Capture the cell that displays the provided text and extract its [x, y] central coordinate. 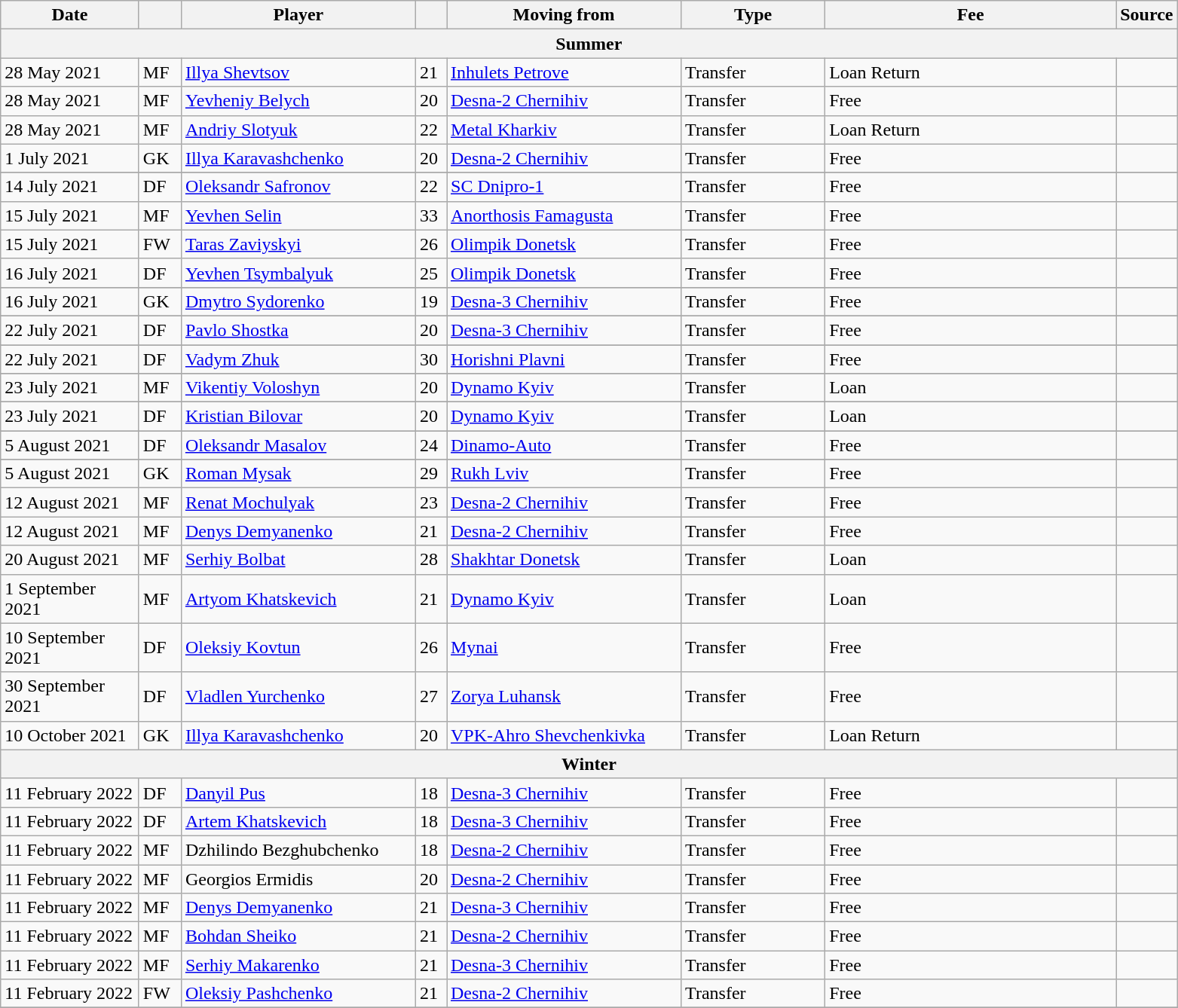
Winter [589, 764]
Oleksiy Kovtun [298, 648]
33 [431, 215]
30 September 2021 [70, 696]
Horishni Plavni [564, 359]
Illya Shevtsov [298, 72]
Type [754, 15]
14 July 2021 [70, 187]
27 [431, 696]
Moving from [564, 15]
Serhiy Makarenko [298, 965]
30 [431, 359]
Dmytro Sydorenko [298, 301]
Date [70, 15]
Yevhen Selin [298, 215]
Mynai [564, 648]
28 [431, 560]
25 [431, 273]
Source [1147, 15]
Dinamo-Auto [564, 445]
Vikentiy Voloshyn [298, 388]
Oleksandr Masalov [298, 445]
Andriy Slotyuk [298, 130]
24 [431, 445]
Taras Zaviyskyi [298, 244]
Pavlo Shostka [298, 330]
VPK-Ahro Shevchenkivka [564, 735]
10 October 2021 [70, 735]
SC Dnipro-1 [564, 187]
Renat Mochulyak [298, 502]
Shakhtar Donetsk [564, 560]
Yevheniy Belych [298, 101]
Yevhen Tsymbalyuk [298, 273]
Roman Mysak [298, 474]
Vadym Zhuk [298, 359]
19 [431, 301]
Metal Kharkiv [564, 130]
Fee [971, 15]
Oleksandr Safronov [298, 187]
Anorthosis Famagusta [564, 215]
Rukh Lviv [564, 474]
1 September 2021 [70, 598]
Summer [589, 44]
Bohdan Sheiko [298, 936]
20 August 2021 [70, 560]
Kristian Bilovar [298, 417]
Oleksiy Pashchenko [298, 994]
Dzhilindo Bezghubchenko [298, 850]
Artem Khatskevich [298, 821]
Zorya Luhansk [564, 696]
23 [431, 502]
Georgios Ermidis [298, 879]
Inhulets Petrove [564, 72]
Player [298, 15]
29 [431, 474]
Danyil Pus [298, 793]
Vladlen Yurchenko [298, 696]
Artyom Khatskevich [298, 598]
10 September 2021 [70, 648]
1 July 2021 [70, 158]
Serhiy Bolbat [298, 560]
